Scan for the cell matching the given text and deliver its [x, y] coordinate at center. 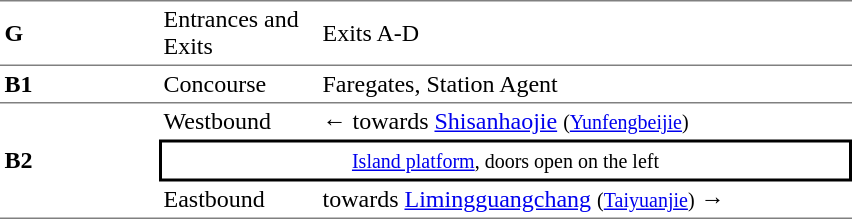
G [80, 33]
Westbound [238, 122]
B1 [80, 85]
Entrances and Exits [238, 33]
Exits A-D [585, 33]
Island platform, doors open on the left [506, 161]
Faregates, Station Agent [585, 85]
← towards Shisanhaojie (Yunfengbeijie) [585, 122]
Concourse [238, 85]
